Return [X, Y] of the center of cell containing provided text 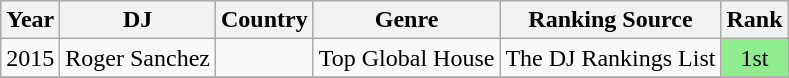
DJ [138, 20]
Rank [754, 20]
Year [30, 20]
2015 [30, 58]
Genre [406, 20]
Roger Sanchez [138, 58]
Top Global House [406, 58]
The DJ Rankings List [610, 58]
Country [264, 20]
1st [754, 58]
Ranking Source [610, 20]
